Extract the [x, y] coordinate from the center of the cell holding the provided text.  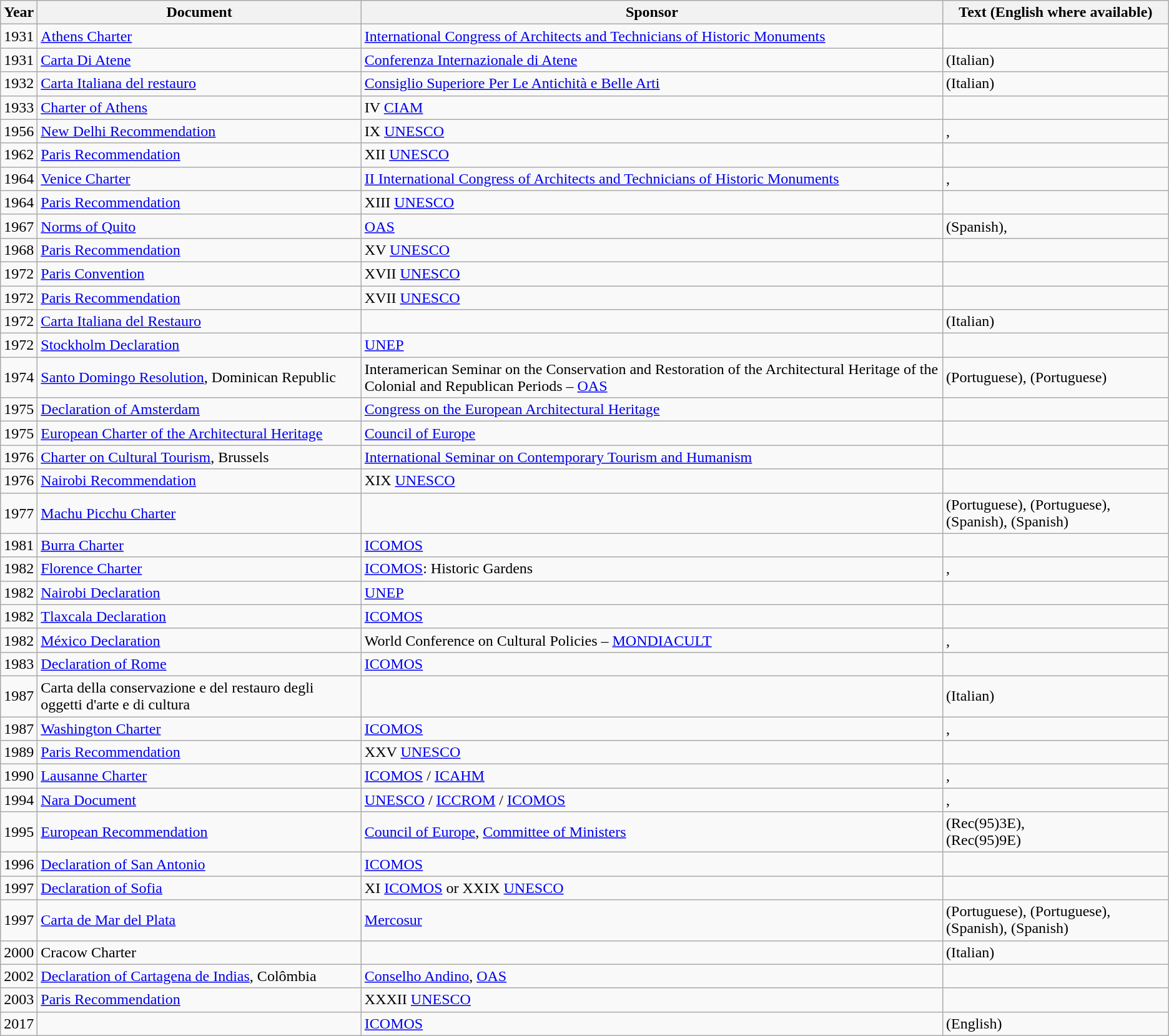
Consiglio Superiore Per Le Antichità e Belle Arti [652, 84]
Paris Convention [200, 274]
Interamerican Seminar on the Conservation and Restoration of the Architectural Heritage of the Colonial and Republican Periods – OAS [652, 377]
Athens Charter [200, 36]
Declaration of Cartagena de Indias, Colômbia [200, 976]
Carta della conservazione e del restauro degli oggetti d'arte e di cultura [200, 696]
Burra Charter [200, 545]
1994 [19, 800]
1967 [19, 226]
New Delhi Recommendation [200, 131]
Declaration of Rome [200, 664]
XIII UNESCO [652, 202]
XV UNESCO [652, 250]
Council of Europe, Committee of Ministers [652, 832]
1977 [19, 513]
Declaration of Amsterdam [200, 410]
1981 [19, 545]
IX UNESCO [652, 131]
UNESCO / ICCROM / ICOMOS [652, 800]
1956 [19, 131]
Council of Europe [652, 433]
Carta Italiana del restauro [200, 84]
1974 [19, 377]
Nairobi Recommendation [200, 481]
Charter on Cultural Tourism, Brussels [200, 457]
XXXII UNESCO [652, 1000]
1933 [19, 107]
(Rec(95)3E), (Rec(95)9E) [1056, 832]
Mercosur [652, 920]
Norms of Quito [200, 226]
XII UNESCO [652, 155]
Year [19, 12]
Washington Charter [200, 729]
Florence Charter [200, 569]
(Portuguese), (Portuguese) [1056, 377]
XXV UNESCO [652, 752]
2002 [19, 976]
Carta de Mar del Plata [200, 920]
Nara Document [200, 800]
Declaration of San Antonio [200, 864]
1962 [19, 155]
Venice Charter [200, 179]
Text (English where available) [1056, 12]
1932 [19, 84]
Sponsor [652, 12]
2003 [19, 1000]
1996 [19, 864]
2000 [19, 952]
European Recommendation [200, 832]
ICOMOS / ICAHM [652, 776]
XIX UNESCO [652, 481]
Declaration of Sofia [200, 888]
Lausanne Charter [200, 776]
Charter of Athens [200, 107]
Carta Di Atene [200, 60]
Tlaxcala Declaration [200, 616]
2017 [19, 1024]
1990 [19, 776]
IV CIAM [652, 107]
XI ICOMOS or XXIX UNESCO [652, 888]
1989 [19, 752]
Stockholm Declaration [200, 345]
1983 [19, 664]
(Spanish), [1056, 226]
International Congress of Architects and Technicians of Historic Monuments [652, 36]
Conselho Andino, OAS [652, 976]
ICOMOS: Historic Gardens [652, 569]
Document [200, 12]
World Conference on Cultural Policies – MONDIACULT [652, 640]
1995 [19, 832]
México Declaration [200, 640]
OAS [652, 226]
European Charter of the Architectural Heritage [200, 433]
Carta Italiana del Restauro [200, 322]
Conferenza Internazionale di Atene [652, 60]
Santo Domingo Resolution, Dominican Republic [200, 377]
(English) [1056, 1024]
International Seminar on Contemporary Tourism and Humanism [652, 457]
Machu Picchu Charter [200, 513]
Cracow Charter [200, 952]
1968 [19, 250]
II International Congress of Architects and Technicians of Historic Monuments [652, 179]
Nairobi Declaration [200, 593]
Congress on the European Architectural Heritage [652, 410]
